Scan for the cell matching the given text and deliver its [x, y] coordinate at center. 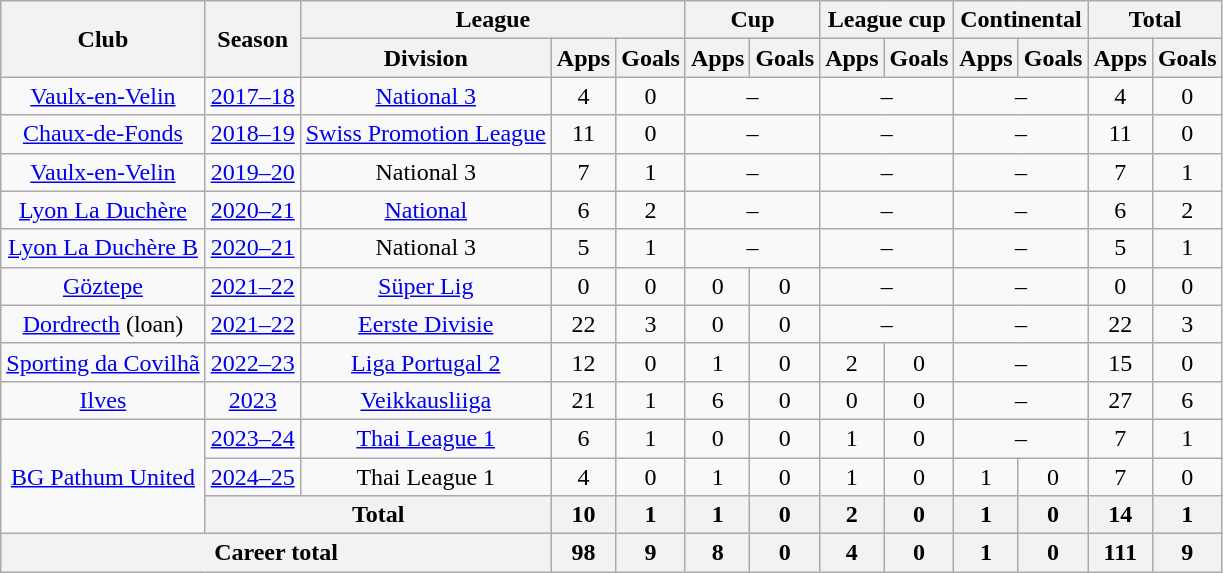
8 [717, 553]
Lyon La Duchère [103, 210]
111 [1120, 553]
Lyon La Duchère B [103, 248]
Eerste Divisie [426, 324]
27 [1120, 400]
League [492, 20]
14 [1120, 515]
2017–18 [252, 96]
15 [1120, 362]
Cup [752, 20]
2018–19 [252, 134]
Göztepe [103, 286]
Career total [276, 553]
2023–24 [252, 438]
Season [252, 39]
Club [103, 39]
2023 [252, 400]
12 [583, 362]
Dordrecth (loan) [103, 324]
21 [583, 400]
Ilves [103, 400]
Division [426, 58]
National [426, 210]
Chaux-de-Fonds [103, 134]
Sporting da Covilhã [103, 362]
League cup [887, 20]
98 [583, 553]
Swiss Promotion League [426, 134]
Liga Portugal 2 [426, 362]
Continental [1021, 20]
2024–25 [252, 477]
2019–20 [252, 172]
2022–23 [252, 362]
Veikkausliiga [426, 400]
BG Pathum United [103, 476]
Süper Lig [426, 286]
10 [583, 515]
